From the cell containing the given text, extract its center point as (X, Y) coordinate. 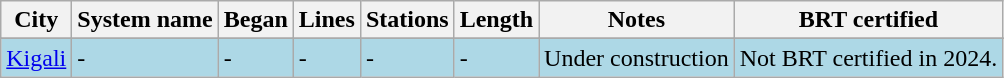
Notes (637, 20)
Stations (407, 20)
Not BRT certified in 2024. (868, 58)
Lines (326, 20)
Under construction (637, 58)
City (36, 20)
Began (256, 20)
System name (145, 20)
BRT certified (868, 20)
Length (496, 20)
Kigali (36, 58)
